Scan for the cell matching the given text and deliver its [X, Y] coordinate at center. 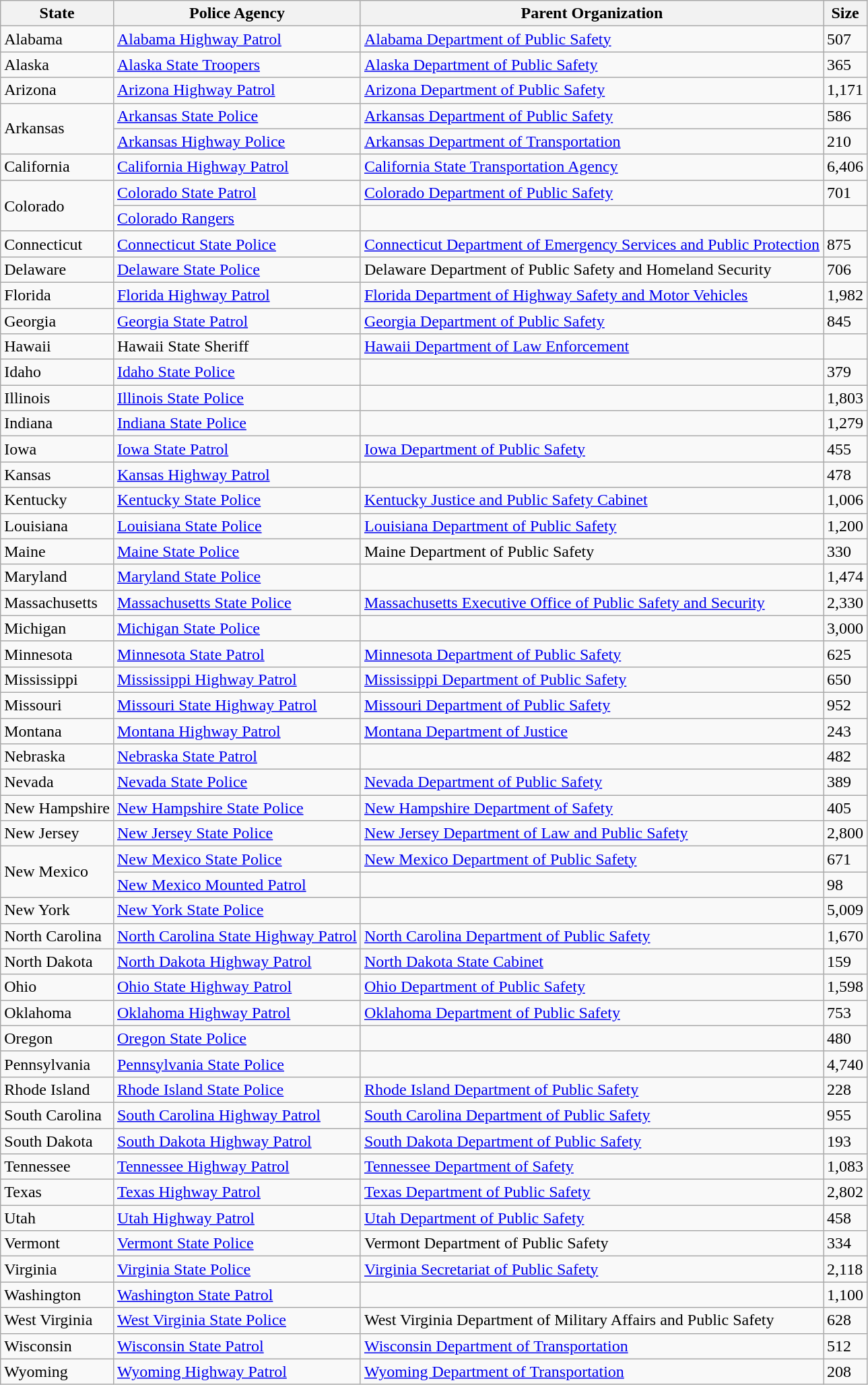
405 [846, 808]
Utah Highway Patrol [237, 1218]
Minnesota Department of Public Safety [591, 654]
Wyoming Highway Patrol [237, 1372]
Hawaii Department of Law Enforcement [591, 347]
West Virginia [57, 1320]
New Mexico Department of Public Safety [591, 859]
1,803 [846, 398]
Tennessee Department of Safety [591, 1167]
3,000 [846, 628]
South Carolina Department of Public Safety [591, 1115]
330 [846, 551]
Kentucky Justice and Public Safety Cabinet [591, 500]
1,598 [846, 987]
706 [846, 269]
Virginia Secretariat of Public Safety [591, 1269]
1,982 [846, 295]
480 [846, 1038]
1,200 [846, 526]
Mississippi Highway Patrol [237, 679]
New Mexico State Police [237, 859]
New Hampshire [57, 808]
West Virginia State Police [237, 1320]
New York [57, 910]
Florida Department of Highway Safety and Motor Vehicles [591, 295]
West Virginia Department of Military Affairs and Public Safety [591, 1320]
2,330 [846, 603]
Pennsylvania State Police [237, 1064]
California State Transportation Agency [591, 167]
South Carolina [57, 1115]
952 [846, 705]
Alaska State Troopers [237, 65]
Ohio Department of Public Safety [591, 987]
Size [846, 13]
Vermont State Police [237, 1244]
2,800 [846, 834]
458 [846, 1218]
Massachusetts Executive Office of Public Safety and Security [591, 603]
753 [846, 1013]
Nebraska State Patrol [237, 757]
Missouri Department of Public Safety [591, 705]
Oklahoma [57, 1013]
Oregon State Police [237, 1038]
507 [846, 39]
Arizona [57, 90]
Montana [57, 731]
Kentucky [57, 500]
Hawaii [57, 347]
New Jersey Department of Law and Public Safety [591, 834]
2,802 [846, 1192]
South Carolina Highway Patrol [237, 1115]
South Dakota [57, 1141]
North Carolina Department of Public Safety [591, 936]
Maine [57, 551]
Florida Highway Patrol [237, 295]
2,118 [846, 1269]
Utah [57, 1218]
Arkansas Department of Public Safety [591, 116]
Texas Highway Patrol [237, 1192]
Parent Organization [591, 13]
Ohio State Highway Patrol [237, 987]
Alaska Department of Public Safety [591, 65]
875 [846, 244]
Mississippi Department of Public Safety [591, 679]
North Carolina [57, 936]
Arkansas Department of Transportation [591, 141]
New Mexico [57, 872]
Montana Highway Patrol [237, 731]
New Mexico Mounted Patrol [237, 885]
Arkansas Highway Police [237, 141]
365 [846, 65]
Delaware Department of Public Safety and Homeland Security [591, 269]
South Dakota Highway Patrol [237, 1141]
Louisiana State Police [237, 526]
California Highway Patrol [237, 167]
Washington State Patrol [237, 1295]
Idaho [57, 372]
Connecticut Department of Emergency Services and Public Protection [591, 244]
955 [846, 1115]
98 [846, 885]
159 [846, 961]
Rhode Island State Police [237, 1089]
North Dakota [57, 961]
Ohio [57, 987]
Idaho State Police [237, 372]
208 [846, 1372]
Kentucky State Police [237, 500]
Mississippi [57, 679]
Georgia [57, 321]
Louisiana [57, 526]
Iowa State Patrol [237, 449]
Connecticut State Police [237, 244]
1,083 [846, 1167]
New Hampshire Department of Safety [591, 808]
389 [846, 782]
Colorado Department of Public Safety [591, 193]
210 [846, 141]
Wisconsin State Patrol [237, 1346]
Oklahoma Highway Patrol [237, 1013]
Georgia Department of Public Safety [591, 321]
Illinois State Police [237, 398]
New Jersey State Police [237, 834]
Connecticut [57, 244]
Virginia [57, 1269]
North Carolina State Highway Patrol [237, 936]
Texas [57, 1192]
Arizona Highway Patrol [237, 90]
334 [846, 1244]
4,740 [846, 1064]
Nevada [57, 782]
193 [846, 1141]
State [57, 13]
Arkansas State Police [237, 116]
Indiana State Police [237, 424]
Colorado [57, 205]
1,279 [846, 424]
455 [846, 449]
845 [846, 321]
Wyoming [57, 1372]
Minnesota State Patrol [237, 654]
650 [846, 679]
1,171 [846, 90]
Alabama [57, 39]
Colorado State Patrol [237, 193]
North Dakota State Cabinet [591, 961]
Alabama Department of Public Safety [591, 39]
Pennsylvania [57, 1064]
Iowa Department of Public Safety [591, 449]
Vermont [57, 1244]
Florida [57, 295]
Kansas Highway Patrol [237, 475]
1,006 [846, 500]
Montana Department of Justice [591, 731]
Utah Department of Public Safety [591, 1218]
Wisconsin Department of Transportation [591, 1346]
Washington [57, 1295]
Massachusetts [57, 603]
1,100 [846, 1295]
New Jersey [57, 834]
Tennessee [57, 1167]
Missouri State Highway Patrol [237, 705]
Hawaii State Sheriff [237, 347]
Tennessee Highway Patrol [237, 1167]
701 [846, 193]
Wyoming Department of Transportation [591, 1372]
Rhode Island Department of Public Safety [591, 1089]
379 [846, 372]
1,670 [846, 936]
Maine State Police [237, 551]
478 [846, 475]
243 [846, 731]
Nevada Department of Public Safety [591, 782]
Maine Department of Public Safety [591, 551]
671 [846, 859]
Michigan [57, 628]
Arkansas [57, 129]
Massachusetts State Police [237, 603]
482 [846, 757]
Alaska [57, 65]
Delaware [57, 269]
Rhode Island [57, 1089]
Michigan State Police [237, 628]
Oklahoma Department of Public Safety [591, 1013]
South Dakota Department of Public Safety [591, 1141]
Virginia State Police [237, 1269]
Kansas [57, 475]
5,009 [846, 910]
California [57, 167]
Texas Department of Public Safety [591, 1192]
586 [846, 116]
New York State Police [237, 910]
Alabama Highway Patrol [237, 39]
Arizona Department of Public Safety [591, 90]
Colorado Rangers [237, 218]
Indiana [57, 424]
Georgia State Patrol [237, 321]
628 [846, 1320]
625 [846, 654]
Maryland [57, 577]
1,474 [846, 577]
Police Agency [237, 13]
6,406 [846, 167]
Oregon [57, 1038]
Louisiana Department of Public Safety [591, 526]
Missouri [57, 705]
228 [846, 1089]
Wisconsin [57, 1346]
New Hampshire State Police [237, 808]
Nebraska [57, 757]
Nevada State Police [237, 782]
Iowa [57, 449]
Vermont Department of Public Safety [591, 1244]
Maryland State Police [237, 577]
512 [846, 1346]
Delaware State Police [237, 269]
North Dakota Highway Patrol [237, 961]
Illinois [57, 398]
Minnesota [57, 654]
